Output the [x, y] coordinate of the center of the cell containing the given text.  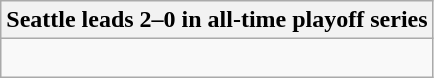
Seattle leads 2–0 in all-time playoff series [217, 20]
